Provide the [x, y] coordinate of the cell's center where the given text is located.  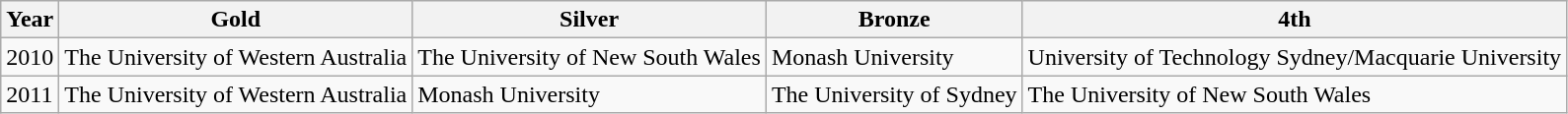
4th [1295, 20]
Gold [236, 20]
2010 [30, 57]
University of Technology Sydney/Macquarie University [1295, 57]
Bronze [894, 20]
2011 [30, 94]
The University of Sydney [894, 94]
Silver [590, 20]
Year [30, 20]
